Capture the cell that displays the provided text and extract its (X, Y) central coordinate. 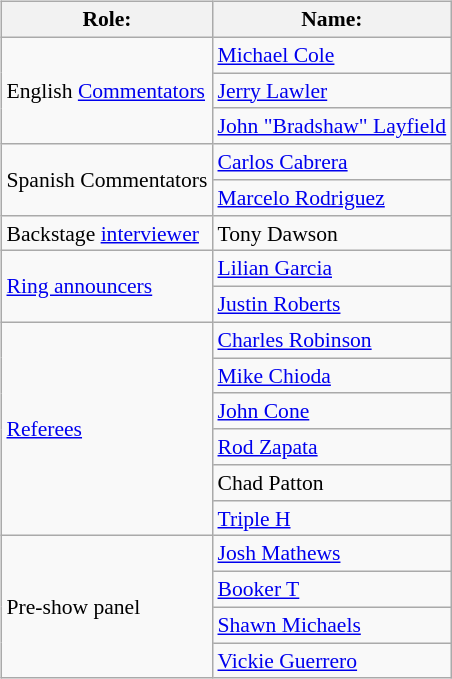
Carlos Cabrera (332, 162)
English Commentators (106, 90)
Triple H (332, 518)
Lilian Garcia (332, 269)
Michael Cole (332, 55)
Josh Mathews (332, 554)
Backstage interviewer (106, 233)
Tony Dawson (332, 233)
Pre-show panel (106, 607)
Rod Zapata (332, 447)
John Cone (332, 411)
Charles Robinson (332, 340)
John "Bradshaw" Layfield (332, 126)
Booker T (332, 590)
Chad Patton (332, 483)
Marcelo Rodriguez (332, 198)
Name: (332, 20)
Justin Roberts (332, 305)
Role: (106, 20)
Referees (106, 429)
Mike Chioda (332, 376)
Spanish Commentators (106, 180)
Ring announcers (106, 286)
Shawn Michaels (332, 625)
Jerry Lawler (332, 91)
Vickie Guerrero (332, 661)
